Return the [X, Y] coordinate for the center point of the cell that contains the specified text.  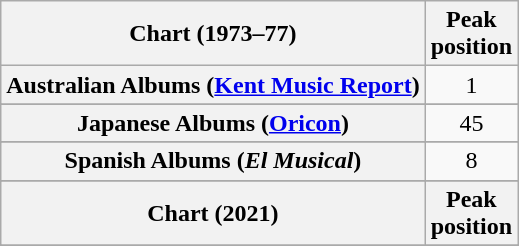
8 [471, 161]
45 [471, 123]
Australian Albums (Kent Music Report) [213, 85]
Spanish Albums (El Musical) [213, 161]
1 [471, 85]
Chart (2021) [213, 212]
Japanese Albums (Oricon) [213, 123]
Chart (1973–77) [213, 34]
